Provide the [X, Y] coordinate of the cell's center where the given text is located.  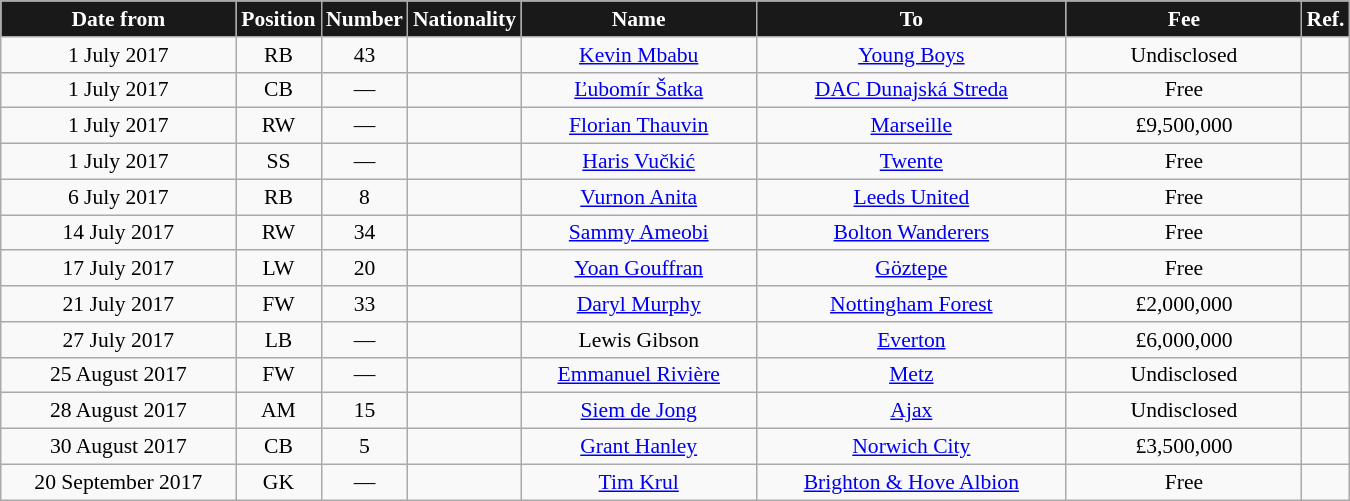
6 July 2017 [118, 197]
Grant Hanley [638, 447]
14 July 2017 [118, 233]
Fee [1184, 19]
8 [364, 197]
SS [278, 162]
28 August 2017 [118, 411]
17 July 2017 [118, 269]
Ľubomír Šatka [638, 90]
DAC Dunajská Streda [911, 90]
Name [638, 19]
Date from [118, 19]
34 [364, 233]
Daryl Murphy [638, 304]
GK [278, 482]
20 [364, 269]
Bolton Wanderers [911, 233]
£2,000,000 [1184, 304]
Young Boys [911, 55]
Nationality [464, 19]
Metz [911, 375]
£3,500,000 [1184, 447]
Lewis Gibson [638, 340]
Florian Thauvin [638, 126]
Vurnon Anita [638, 197]
Haris Vučkić [638, 162]
21 July 2017 [118, 304]
Leeds United [911, 197]
£6,000,000 [1184, 340]
30 August 2017 [118, 447]
Tim Krul [638, 482]
Siem de Jong [638, 411]
To [911, 19]
Brighton & Hove Albion [911, 482]
25 August 2017 [118, 375]
43 [364, 55]
Ajax [911, 411]
15 [364, 411]
Norwich City [911, 447]
Nottingham Forest [911, 304]
LB [278, 340]
Everton [911, 340]
Position [278, 19]
5 [364, 447]
Twente [911, 162]
33 [364, 304]
Emmanuel Rivière [638, 375]
Marseille [911, 126]
Sammy Ameobi [638, 233]
20 September 2017 [118, 482]
£9,500,000 [1184, 126]
AM [278, 411]
Ref. [1326, 19]
Kevin Mbabu [638, 55]
Göztepe [911, 269]
27 July 2017 [118, 340]
LW [278, 269]
Number [364, 19]
Yoan Gouffran [638, 269]
